Return (x, y) of the center of cell containing provided text 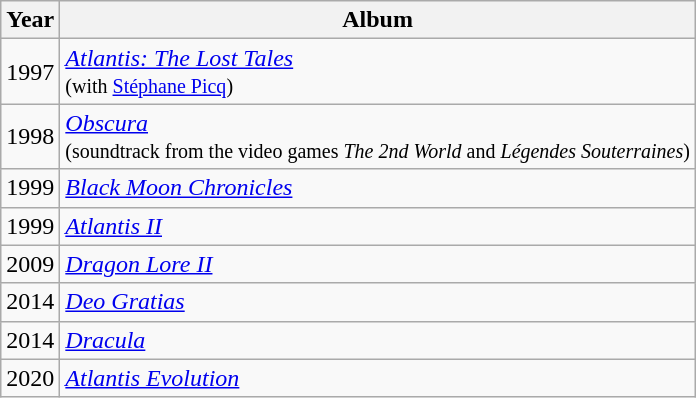
Atlantis: The Lost Tales (with Stéphane Picq) (378, 72)
Deo Gratias (378, 302)
Black Moon Chronicles (378, 188)
Year (30, 20)
Dracula (378, 340)
1998 (30, 136)
1997 (30, 72)
Atlantis Evolution (378, 378)
Obscura (soundtrack from the video games The 2nd World and Légendes Souterraines) (378, 136)
2020 (30, 378)
Atlantis II (378, 226)
Album (378, 20)
Dragon Lore II (378, 264)
2009 (30, 264)
